Locate the cell with the specified text and output its [x, y] center coordinate. 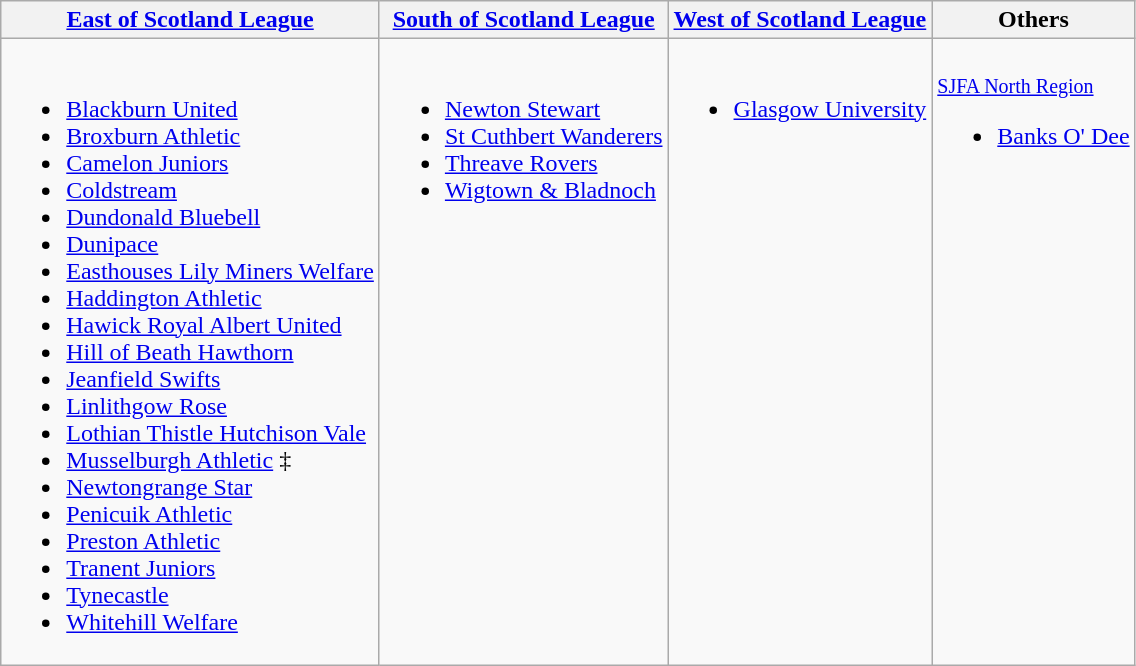
Glasgow University [800, 352]
South of Scotland League [524, 20]
SJFA North RegionBanks O' Dee [1034, 352]
East of Scotland League [190, 20]
West of Scotland League [800, 20]
Others [1034, 20]
Newton StewartSt Cuthbert WanderersThreave RoversWigtown & Bladnoch [524, 352]
